From the cell containing the given text, extract its center point as (X, Y) coordinate. 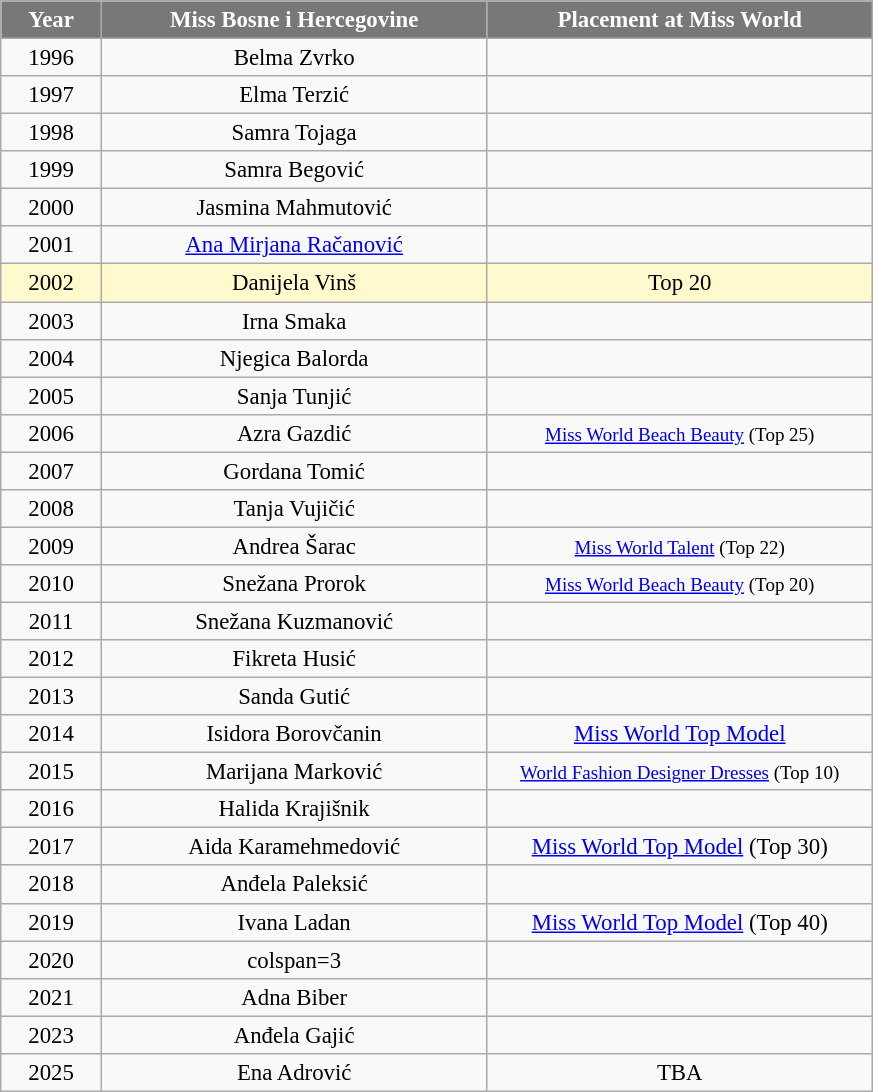
Njegica Balorda (294, 358)
2015 (52, 772)
2018 (52, 885)
World Fashion Designer Dresses (Top 10) (680, 772)
Irna Smaka (294, 321)
2017 (52, 847)
2004 (52, 358)
2000 (52, 208)
Samra Begović (294, 170)
Aida Karamehmedović (294, 847)
2025 (52, 1073)
Marijana Marković (294, 772)
2008 (52, 509)
Miss World Top Model (680, 734)
Fikreta Husić (294, 659)
TBA (680, 1073)
Samra Tojaga (294, 133)
Anđela Paleksić (294, 885)
1996 (52, 58)
2009 (52, 546)
2001 (52, 245)
2020 (52, 960)
Adna Biber (294, 997)
Top 20 (680, 283)
2021 (52, 997)
1998 (52, 133)
2023 (52, 1035)
colspan=3 (294, 960)
Miss Bosne i Hercegovine (294, 20)
Elma Terzić (294, 95)
Miss World Beach Beauty (Top 20) (680, 584)
2011 (52, 621)
Snežana Kuzmanović (294, 621)
Gordana Tomić (294, 471)
2006 (52, 433)
Sanja Tunjić (294, 396)
2014 (52, 734)
2016 (52, 809)
Ena Adrović (294, 1073)
Azra Gazdić (294, 433)
2005 (52, 396)
Ana Mirjana Račanović (294, 245)
Andrea Šarac (294, 546)
Danijela Vinš (294, 283)
2012 (52, 659)
2019 (52, 922)
Anđela Gajić (294, 1035)
2013 (52, 697)
Miss World Top Model (Top 40) (680, 922)
Placement at Miss World (680, 20)
1999 (52, 170)
Jasmina Mahmutović (294, 208)
Isidora Borovčanin (294, 734)
Year (52, 20)
Snežana Prorok (294, 584)
2002 (52, 283)
Miss World Top Model (Top 30) (680, 847)
2003 (52, 321)
Tanja Vujičić (294, 509)
2007 (52, 471)
2010 (52, 584)
Halida Krajišnik (294, 809)
Belma Zvrko (294, 58)
1997 (52, 95)
Miss World Talent (Top 22) (680, 546)
Sanda Gutić (294, 697)
Ivana Ladan (294, 922)
Miss World Beach Beauty (Top 25) (680, 433)
